Capture the cell that displays the provided text and extract its (x, y) central coordinate. 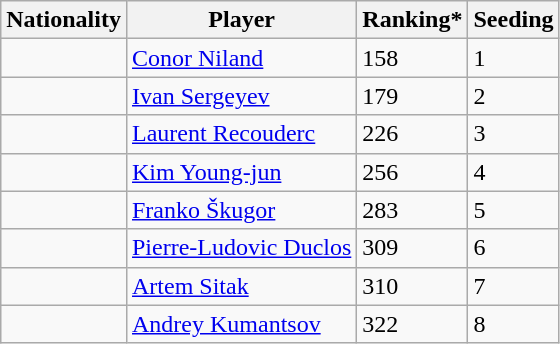
Player (241, 20)
309 (412, 248)
256 (412, 172)
Andrey Kumantsov (241, 324)
Franko Škugor (241, 210)
Artem Sitak (241, 286)
8 (514, 324)
Seeding (514, 20)
283 (412, 210)
Conor Niland (241, 58)
2 (514, 96)
7 (514, 286)
179 (412, 96)
Ranking* (412, 20)
5 (514, 210)
Pierre-Ludovic Duclos (241, 248)
226 (412, 134)
4 (514, 172)
3 (514, 134)
322 (412, 324)
Ivan Sergeyev (241, 96)
Laurent Recouderc (241, 134)
Nationality (64, 20)
Kim Young-jun (241, 172)
6 (514, 248)
158 (412, 58)
310 (412, 286)
1 (514, 58)
